Return the [x, y] coordinate for the center point of the cell that contains the specified text.  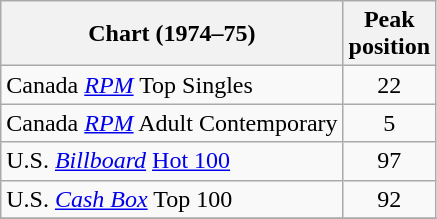
97 [389, 161]
92 [389, 199]
22 [389, 85]
Peakposition [389, 34]
U.S. Cash Box Top 100 [172, 199]
U.S. Billboard Hot 100 [172, 161]
Chart (1974–75) [172, 34]
Canada RPM Top Singles [172, 85]
Canada RPM Adult Contemporary [172, 123]
5 [389, 123]
